Detect which cell encompasses the target text, then output its (X, Y) center coordinate. 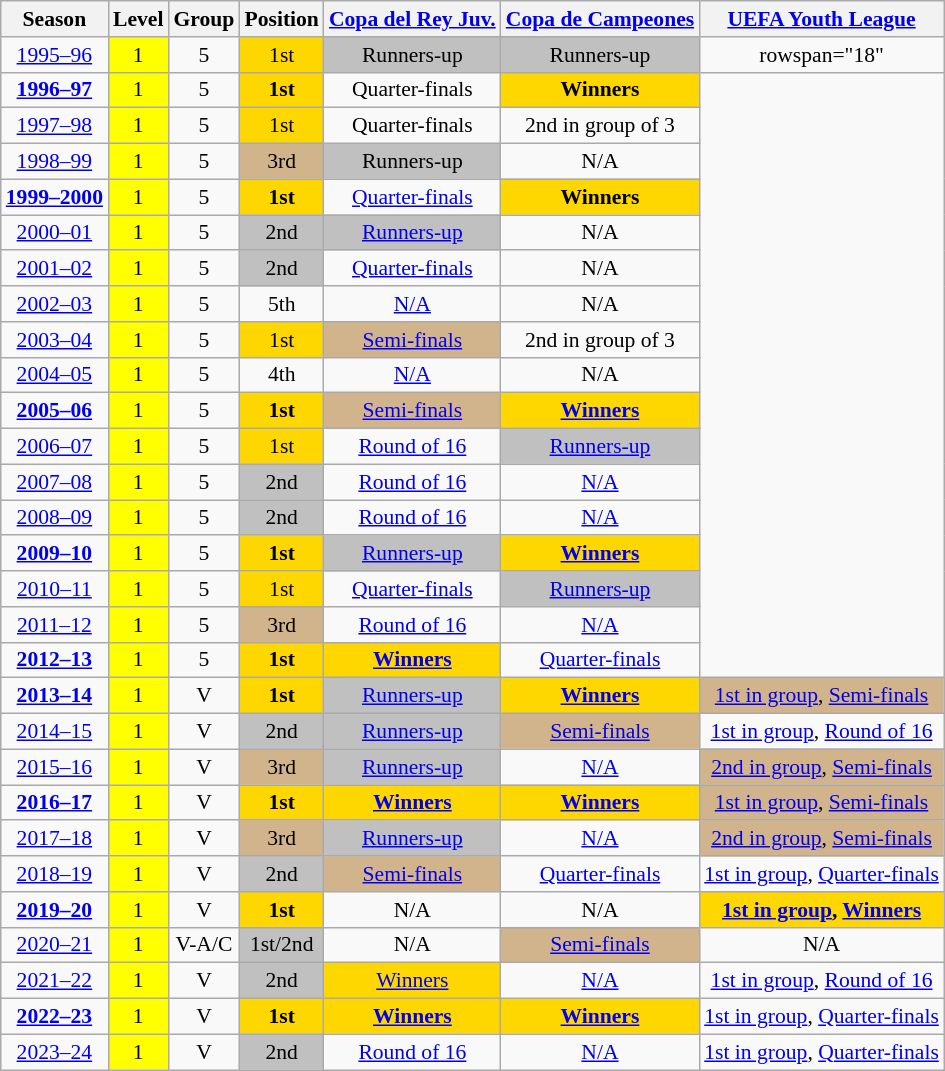
2023–24 (54, 1052)
2000–01 (54, 233)
1999–2000 (54, 197)
2008–09 (54, 518)
2004–05 (54, 375)
2021–22 (54, 981)
UEFA Youth League (822, 19)
1996–97 (54, 90)
2002–03 (54, 304)
1st/2nd (281, 945)
2013–14 (54, 696)
2022–23 (54, 1017)
Copa del Rey Juv. (412, 19)
2005–06 (54, 411)
2010–11 (54, 589)
Season (54, 19)
rowspan="18" (822, 55)
2020–21 (54, 945)
2017–18 (54, 839)
Position (281, 19)
Group (204, 19)
2016–17 (54, 803)
2012–13 (54, 660)
2001–02 (54, 269)
4th (281, 375)
Copa de Campeones (600, 19)
2003–04 (54, 340)
2018–19 (54, 874)
1997–98 (54, 126)
2009–10 (54, 554)
V-A/C (204, 945)
2011–12 (54, 625)
1st in group, Winners (822, 910)
Level (138, 19)
2015–16 (54, 767)
2007–08 (54, 482)
2014–15 (54, 732)
1998–99 (54, 162)
2006–07 (54, 447)
5th (281, 304)
1995–96 (54, 55)
2019–20 (54, 910)
